Find where the given text appears and provide that cell's center as [x, y] coordinate. 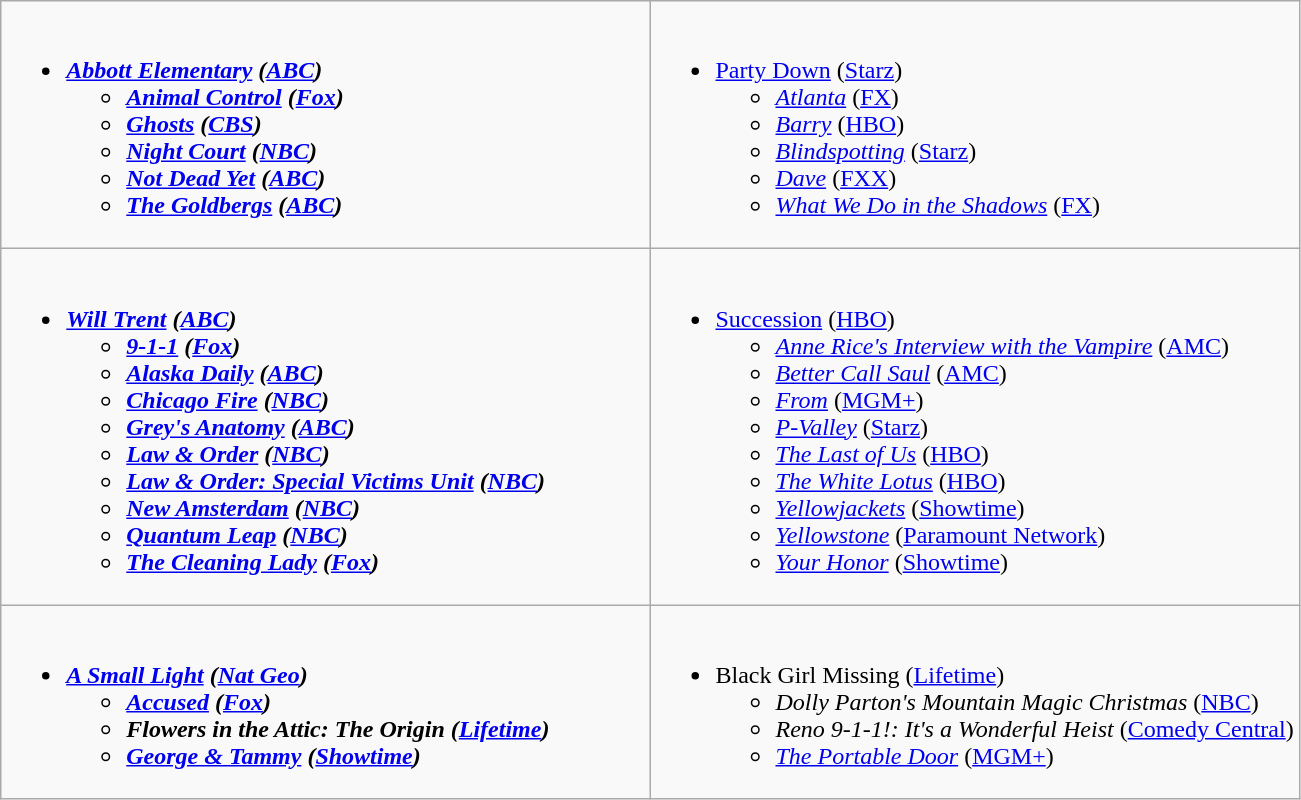
A Small Light (Nat Geo)Accused (Fox)Flowers in the Attic: The Origin (Lifetime)George & Tammy (Showtime) [326, 702]
Party Down (Starz)Atlanta (FX)Barry (HBO)Blindspotting (Starz)Dave (FXX)What We Do in the Shadows (FX) [974, 125]
Abbott Elementary (ABC)Animal Control (Fox)Ghosts (CBS)Night Court (NBC)Not Dead Yet (ABC)The Goldbergs (ABC) [326, 125]
